Detect which cell encompasses the target text, then output its [x, y] center coordinate. 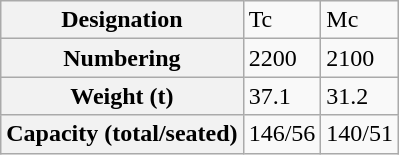
31.2 [360, 96]
Tc [282, 20]
Designation [122, 20]
37.1 [282, 96]
Weight (t) [122, 96]
2100 [360, 58]
146/56 [282, 134]
Capacity (total/seated) [122, 134]
Mc [360, 20]
2200 [282, 58]
140/51 [360, 134]
Numbering [122, 58]
